Search for the cell housing the specified text and yield its (X, Y) center coordinate. 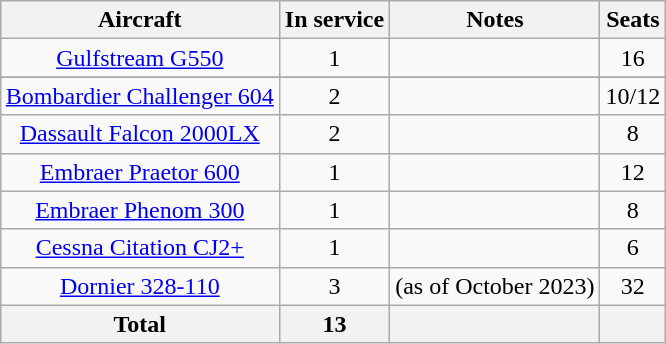
Aircraft (140, 20)
Cessna Citation CJ2+ (140, 248)
32 (633, 286)
Dornier 328-110 (140, 286)
Embraer Phenom 300 (140, 210)
10/12 (633, 96)
13 (334, 324)
Bombardier Challenger 604 (140, 96)
In service (334, 20)
16 (633, 58)
Notes (495, 20)
Seats (633, 20)
Embraer Praetor 600 (140, 172)
12 (633, 172)
6 (633, 248)
3 (334, 286)
Gulfstream G550 (140, 58)
Dassault Falcon 2000LX (140, 134)
(as of October 2023) (495, 286)
Total (140, 324)
